Scan for the cell matching the given text and deliver its (X, Y) coordinate at center. 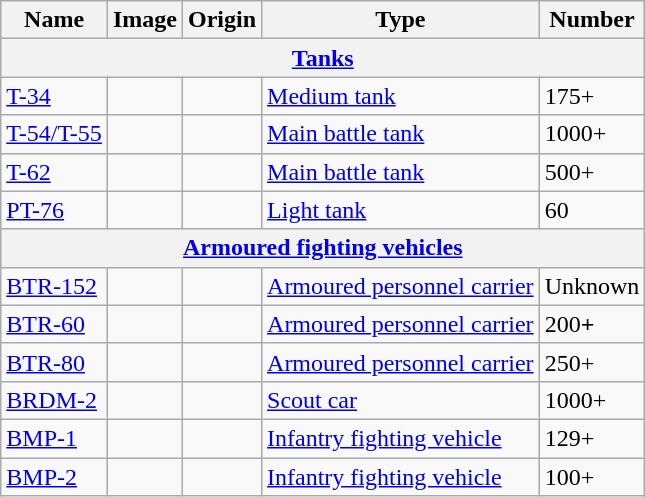
BTR-60 (54, 324)
PT-76 (54, 210)
100+ (592, 477)
BTR-80 (54, 362)
250+ (592, 362)
BRDM-2 (54, 400)
60 (592, 210)
T-54/T-55 (54, 134)
Type (401, 20)
129+ (592, 438)
Medium tank (401, 96)
Image (144, 20)
Armoured fighting vehicles (323, 248)
T-62 (54, 172)
BTR-152 (54, 286)
175+ (592, 96)
BMP-1 (54, 438)
BMP-2 (54, 477)
Light tank (401, 210)
Name (54, 20)
200+ (592, 324)
Tanks (323, 58)
Number (592, 20)
Unknown (592, 286)
T-34 (54, 96)
Scout car (401, 400)
Origin (222, 20)
500+ (592, 172)
